Search for the cell housing the specified text and yield its (x, y) center coordinate. 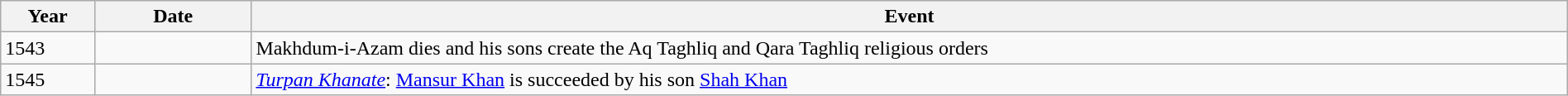
Date (172, 17)
Event (910, 17)
Turpan Khanate: Mansur Khan is succeeded by his son Shah Khan (910, 79)
Year (48, 17)
Makhdum-i-Azam dies and his sons create the Aq Taghliq and Qara Taghliq religious orders (910, 48)
1543 (48, 48)
1545 (48, 79)
